Identify which cell holds the provided text, then report its [X, Y] central coordinate. 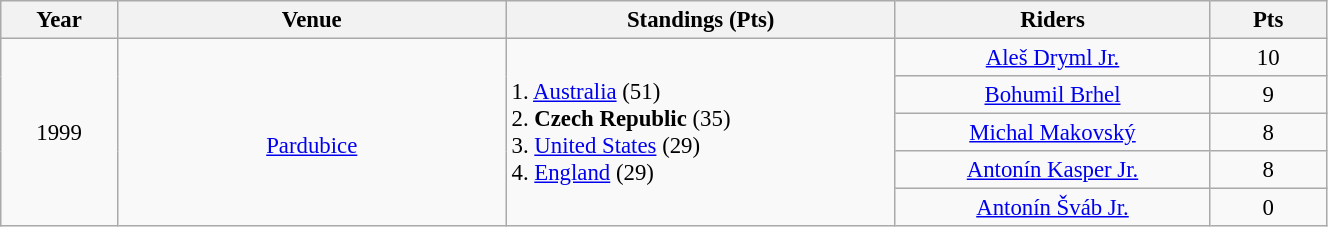
Year [60, 20]
Antonín Šváb Jr. [1052, 208]
Riders [1052, 20]
Aleš Dryml Jr. [1052, 58]
Pts [1268, 20]
10 [1268, 58]
Michal Makovský [1052, 133]
Standings (Pts) [700, 20]
Bohumil Brhel [1052, 95]
0 [1268, 208]
1. Australia (51)2. Czech Republic (35)3. United States (29)4. England (29) [700, 133]
Pardubice [312, 133]
Venue [312, 20]
1999 [60, 133]
Antonín Kasper Jr. [1052, 170]
9 [1268, 95]
